Determine the [X, Y] coordinate at the center of the cell enclosing the given text.  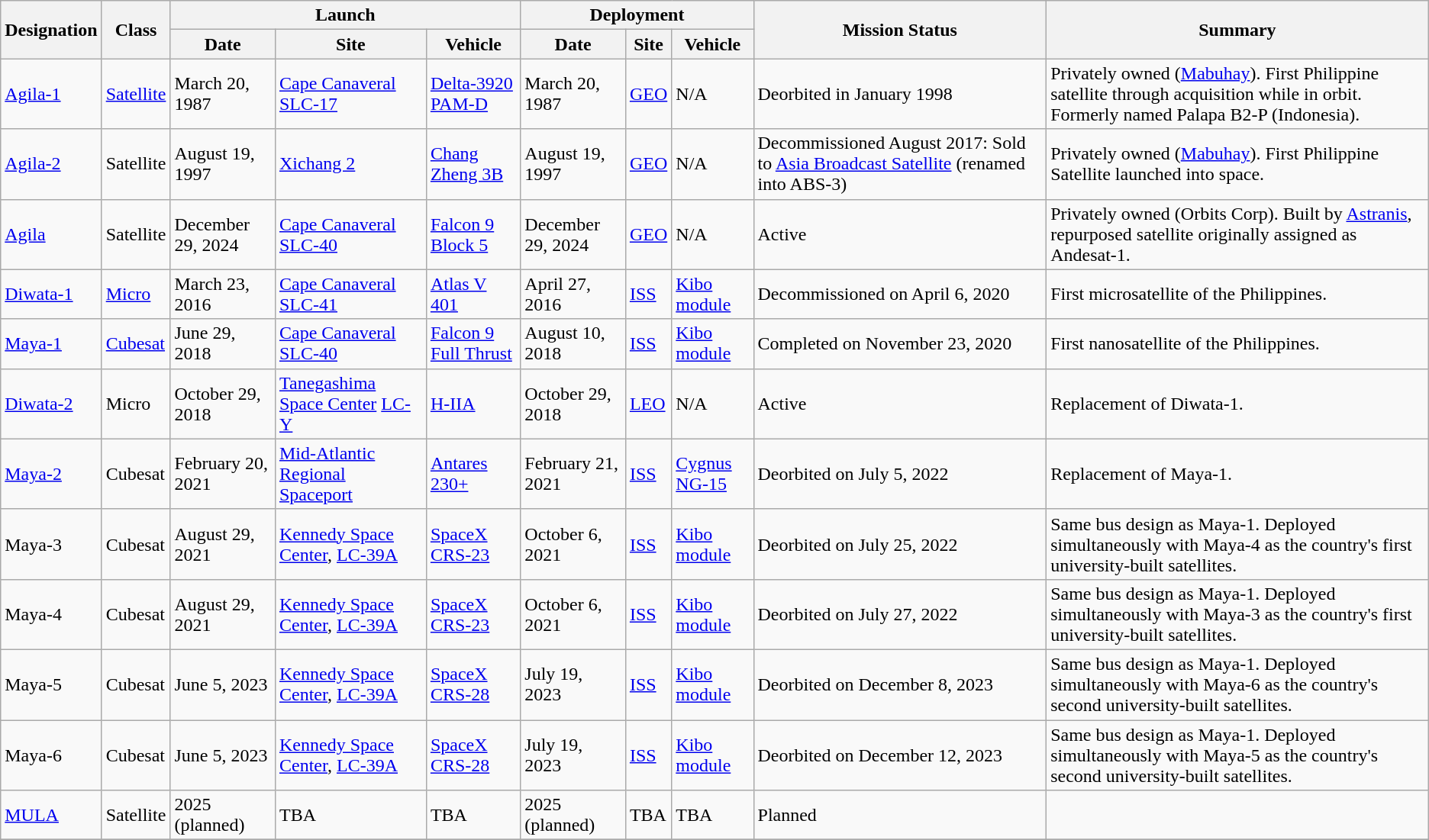
Cygnus NG-15 [713, 474]
Agila-2 [51, 164]
Cape Canaveral SLC-17 [350, 94]
Xichang 2 [350, 164]
First nanosatellite of the Philippines. [1238, 343]
Same bus design as Maya-1. Deployed simultaneously with Maya-5 as the country's second university-built satellites. [1238, 755]
Same bus design as Maya-1. Deployed simultaneously with Maya-6 as the country's second university-built satellites. [1238, 684]
Delta-3920 PAM-D [473, 94]
Privately owned (Orbits Corp). Built by Astranis, repurposed satellite originally assigned as Andesat-1. [1238, 234]
Mid-Atlantic Regional Spaceport [350, 474]
Cape Canaveral SLC-41 [350, 294]
Diwata-2 [51, 404]
Deorbited in January 1998 [900, 94]
Decommissioned on April 6, 2020 [900, 294]
Falcon 9 Full Thrust [473, 343]
Designation [51, 30]
Maya-1 [51, 343]
Deorbited on December 8, 2023 [900, 684]
Decommissioned August 2017: Sold to Asia Broadcast Satellite (renamed into ABS-3) [900, 164]
Deorbited on July 25, 2022 [900, 544]
Planned [900, 815]
MULA [51, 815]
Deployment [637, 15]
Privately owned (Mabuhay). First Philippine satellite through acquisition while in orbit. Formerly named Palapa B2-P (Indonesia). [1238, 94]
Replacement of Maya-1. [1238, 474]
February 21, 2021 [573, 474]
Deorbited on December 12, 2023 [900, 755]
Maya-5 [51, 684]
March 23, 2016 [223, 294]
Summary [1238, 30]
Diwata-1 [51, 294]
Chang Zheng 3B [473, 164]
Falcon 9 Block 5 [473, 234]
June 29, 2018 [223, 343]
Completed on November 23, 2020 [900, 343]
February 20, 2021 [223, 474]
Deorbited on July 27, 2022 [900, 614]
Maya-3 [51, 544]
Privately owned (Mabuhay). First Philippine Satellite launched into space. [1238, 164]
Class [136, 30]
Launch [345, 15]
Same bus design as Maya-1. Deployed simultaneously with Maya-3 as the country's first university-built satellites. [1238, 614]
Mission Status [900, 30]
LEO [648, 404]
April 27, 2016 [573, 294]
Agila-1 [51, 94]
Maya-4 [51, 614]
Maya-6 [51, 755]
Atlas V 401 [473, 294]
Tanegashima Space Center LC-Y [350, 404]
Maya-2 [51, 474]
Same bus design as Maya-1. Deployed simultaneously with Maya-4 as the country's first university-built satellites. [1238, 544]
Agila [51, 234]
Replacement of Diwata-1. [1238, 404]
H-IIA [473, 404]
Deorbited on July 5, 2022 [900, 474]
First microsatellite of the Philippines. [1238, 294]
August 10, 2018 [573, 343]
Antares 230+ [473, 474]
